Pinpoint the cell where the given text exists, returning its [X, Y] midpoint coordinate. 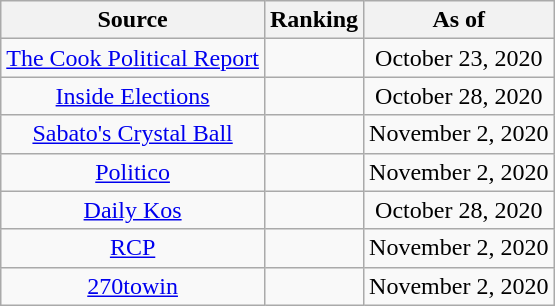
Inside Elections [133, 96]
Daily Kos [133, 210]
RCP [133, 248]
The Cook Political Report [133, 58]
Ranking [314, 20]
October 23, 2020 [459, 58]
Sabato's Crystal Ball [133, 134]
As of [459, 20]
Source [133, 20]
270towin [133, 286]
Politico [133, 172]
